For the text-containing cell, return its midpoint in [X, Y] coordinate format. 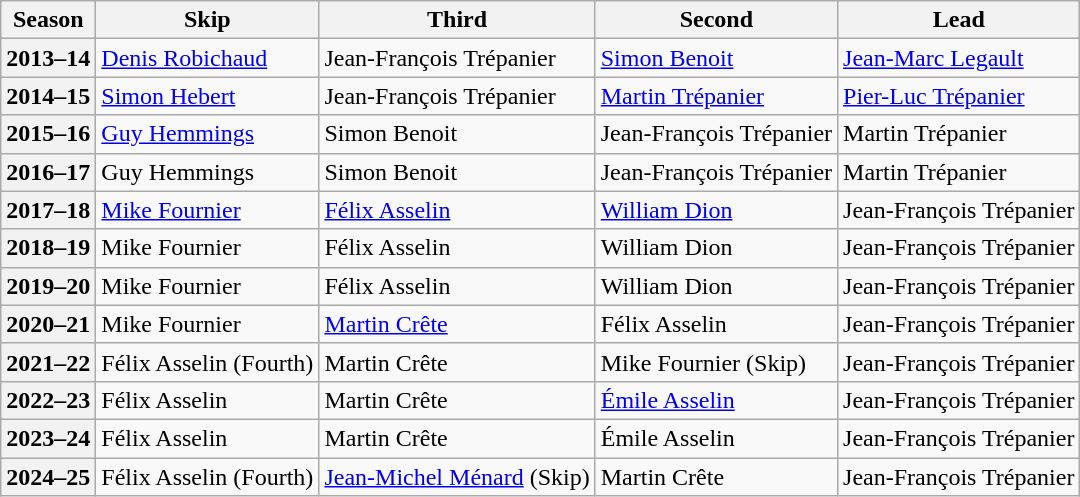
2024–25 [48, 477]
Jean-Michel Ménard (Skip) [457, 477]
2020–21 [48, 324]
Skip [208, 20]
Pier-Luc Trépanier [959, 96]
2022–23 [48, 400]
2014–15 [48, 96]
2019–20 [48, 286]
Lead [959, 20]
2017–18 [48, 210]
2023–24 [48, 438]
2021–22 [48, 362]
Mike Fournier (Skip) [716, 362]
Season [48, 20]
Jean-Marc Legault [959, 58]
Simon Hebert [208, 96]
2018–19 [48, 248]
2013–14 [48, 58]
2015–16 [48, 134]
Third [457, 20]
Denis Robichaud [208, 58]
2016–17 [48, 172]
Second [716, 20]
